Scan for the cell matching the given text and deliver its [x, y] coordinate at center. 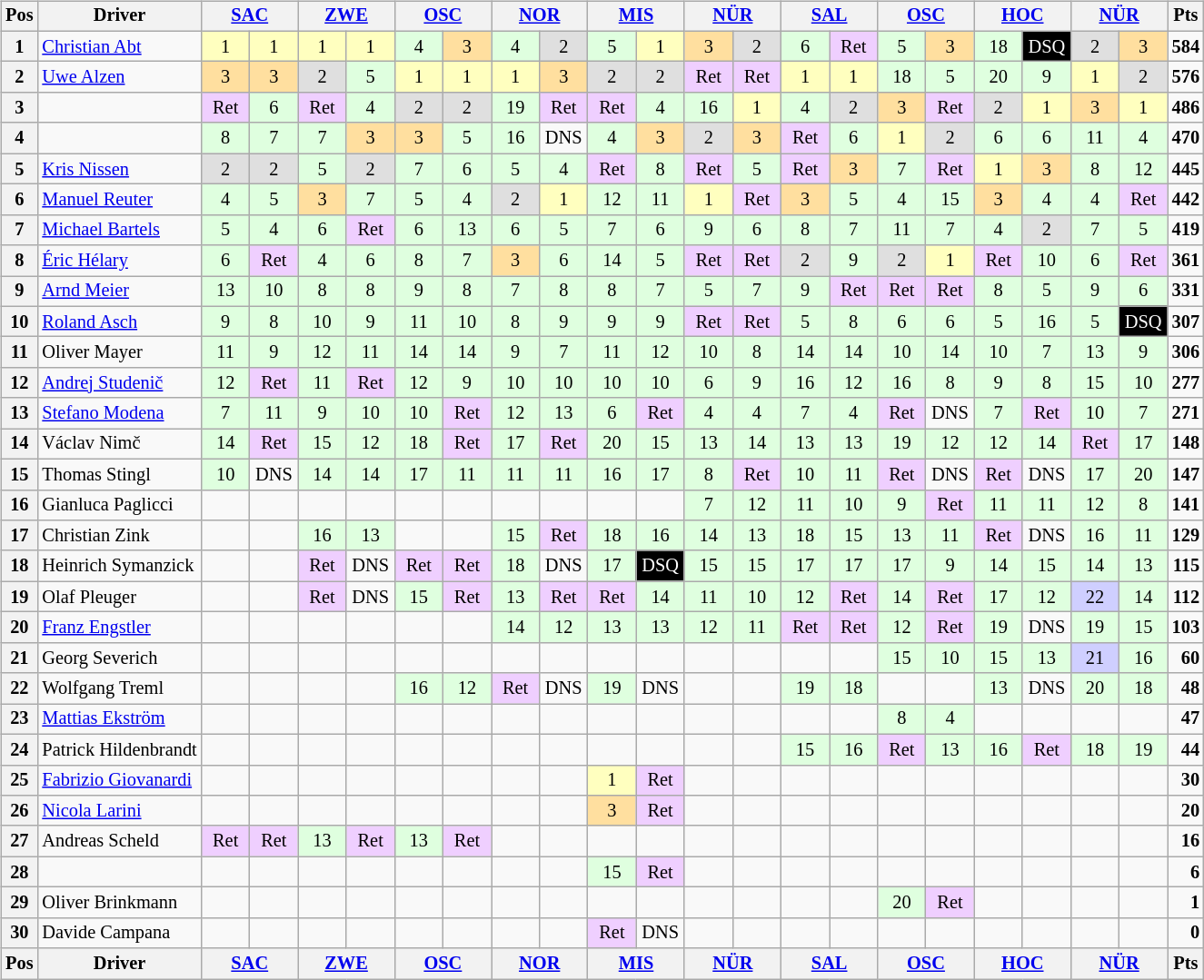
470 [1186, 138]
307 [1186, 322]
48 [1186, 688]
Fabrizio Giovanardi [119, 780]
Andrej Studenič [119, 383]
361 [1186, 261]
115 [1186, 566]
Davide Campana [119, 933]
Roland Asch [119, 322]
112 [1186, 597]
486 [1186, 108]
Stefano Modena [119, 413]
331 [1186, 292]
103 [1186, 628]
Kris Nissen [119, 169]
Oliver Brinkmann [119, 903]
47 [1186, 719]
Mattias Ekström [119, 719]
Franz Engstler [119, 628]
271 [1186, 413]
Michael Bartels [119, 230]
Georg Severich [119, 658]
28 [19, 872]
277 [1186, 383]
24 [19, 749]
25 [19, 780]
26 [19, 811]
Éric Hélary [119, 261]
445 [1186, 169]
Uwe Alzen [119, 77]
60 [1186, 658]
23 [19, 719]
Christian Zink [119, 536]
Christian Abt [119, 46]
Václav Nimč [119, 444]
Oliver Mayer [119, 352]
141 [1186, 505]
419 [1186, 230]
Gianluca Paglicci [119, 505]
Arnd Meier [119, 292]
Wolfgang Treml [119, 688]
44 [1186, 749]
Manuel Reuter [119, 200]
Andreas Scheld [119, 841]
Thomas Stingl [119, 474]
147 [1186, 474]
27 [19, 841]
148 [1186, 444]
29 [19, 903]
Olaf Pleuger [119, 597]
Heinrich Symanzick [119, 566]
Patrick Hildenbrandt [119, 749]
584 [1186, 46]
Nicola Larini [119, 811]
0 [1186, 933]
442 [1186, 200]
129 [1186, 536]
306 [1186, 352]
576 [1186, 77]
